Capture the cell that displays the provided text and extract its (x, y) central coordinate. 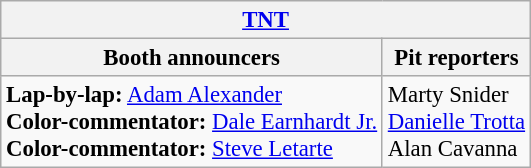
Marty SniderDanielle TrottaAlan Cavanna (456, 122)
Booth announcers (192, 58)
Lap-by-lap: Adam AlexanderColor-commentator: Dale Earnhardt Jr.Color-commentator: Steve Letarte (192, 122)
TNT (266, 20)
Pit reporters (456, 58)
